For the text-containing cell, return its midpoint in (X, Y) coordinate format. 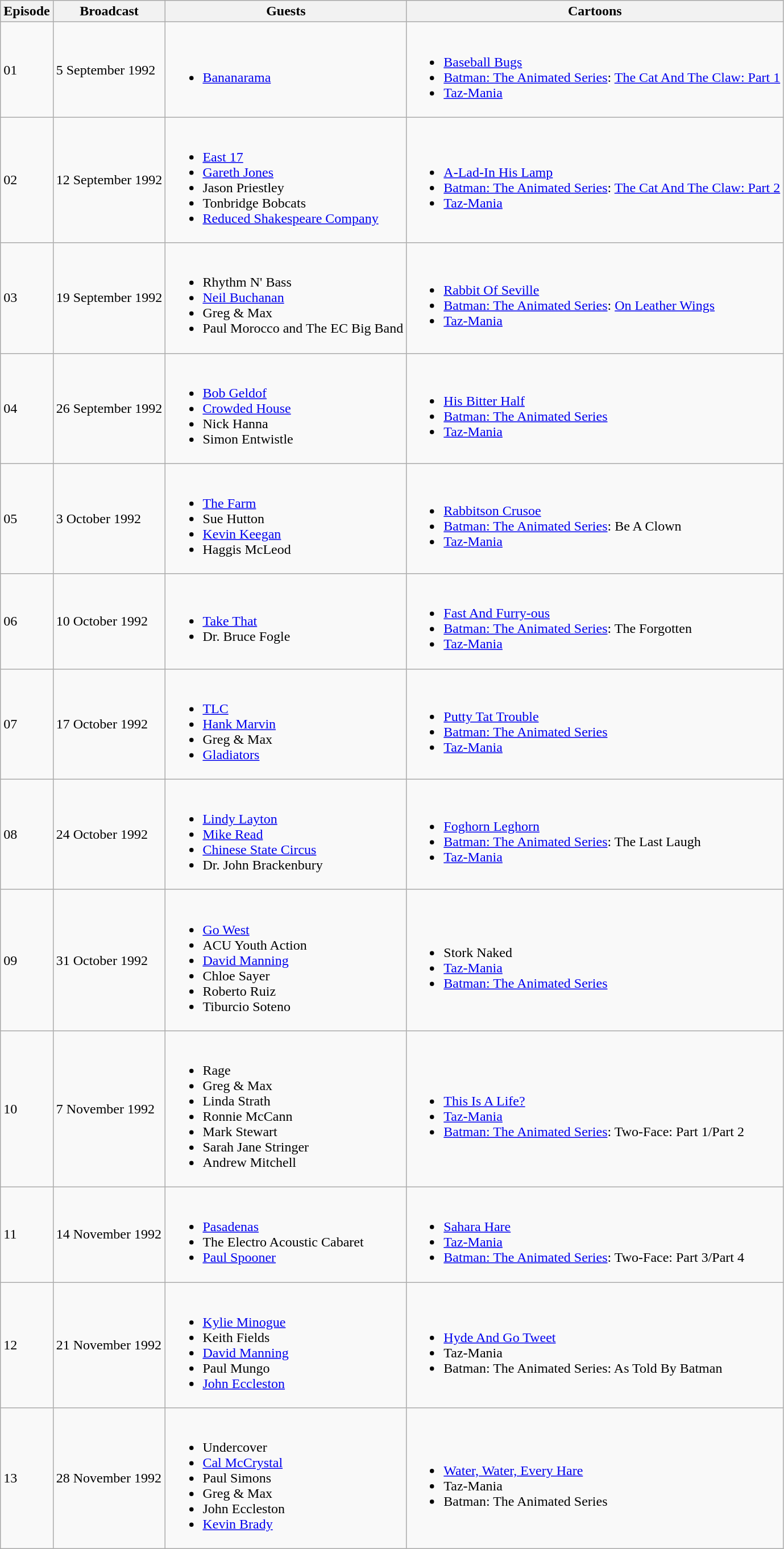
06 (27, 621)
Lindy LaytonMike ReadChinese State CircusDr. John Brackenbury (286, 834)
RageGreg & MaxLinda StrathRonnie McCannMark StewartSarah Jane StringerAndrew Mitchell (286, 1109)
TLCHank MarvinGreg & MaxGladiators (286, 724)
09 (27, 960)
5 September 1992 (109, 69)
07 (27, 724)
Rabbitson CrusoeBatman: The Animated Series: Be A ClownTaz-Mania (595, 519)
Bananarama (286, 69)
3 October 1992 (109, 519)
21 November 1992 (109, 1344)
UndercoverCal McCrystalPaul SimonsGreg & MaxJohn EcclestonKevin Brady (286, 1478)
31 October 1992 (109, 960)
12 September 1992 (109, 180)
Bob GeldofCrowded HouseNick HannaSimon Entwistle (286, 408)
01 (27, 69)
13 (27, 1478)
26 September 1992 (109, 408)
10 October 1992 (109, 621)
Cartoons (595, 11)
04 (27, 408)
10 (27, 1109)
7 November 1992 (109, 1109)
14 November 1992 (109, 1234)
08 (27, 834)
Foghorn LeghornBatman: The Animated Series: The Last LaughTaz-Mania (595, 834)
17 October 1992 (109, 724)
Fast And Furry-ousBatman: The Animated Series: The ForgottenTaz-Mania (595, 621)
24 October 1992 (109, 834)
The FarmSue HuttonKevin KeeganHaggis McLeod (286, 519)
28 November 1992 (109, 1478)
02 (27, 180)
Water, Water, Every HareTaz-ManiaBatman: The Animated Series (595, 1478)
05 (27, 519)
Rhythm N' BassNeil BuchananGreg & MaxPaul Morocco and The EC Big Band (286, 298)
A-Lad-In His LampBatman: The Animated Series: The Cat And The Claw: Part 2Taz-Mania (595, 180)
Rabbit Of SevilleBatman: The Animated Series: On Leather WingsTaz-Mania (595, 298)
East 17Gareth JonesJason PriestleyTonbridge BobcatsReduced Shakespeare Company (286, 180)
Go WestACU Youth ActionDavid ManningChloe SayerRoberto RuizTiburcio Soteno (286, 960)
03 (27, 298)
Episode (27, 11)
Stork NakedTaz-ManiaBatman: The Animated Series (595, 960)
Take ThatDr. Bruce Fogle (286, 621)
PasadenasThe Electro Acoustic CabaretPaul Spooner (286, 1234)
11 (27, 1234)
12 (27, 1344)
Sahara HareTaz-ManiaBatman: The Animated Series: Two-Face: Part 3/Part 4 (595, 1234)
This Is A Life?Taz-ManiaBatman: The Animated Series: Two-Face: Part 1/Part 2 (595, 1109)
His Bitter HalfBatman: The Animated SeriesTaz-Mania (595, 408)
Kylie MinogueKeith FieldsDavid ManningPaul MungoJohn Eccleston (286, 1344)
Broadcast (109, 11)
19 September 1992 (109, 298)
Baseball BugsBatman: The Animated Series: The Cat And The Claw: Part 1Taz-Mania (595, 69)
Putty Tat TroubleBatman: The Animated SeriesTaz-Mania (595, 724)
Guests (286, 11)
Hyde And Go TweetTaz-ManiaBatman: The Animated Series: As Told By Batman (595, 1344)
